Locate the cell with the specified text and output its (X, Y) center coordinate. 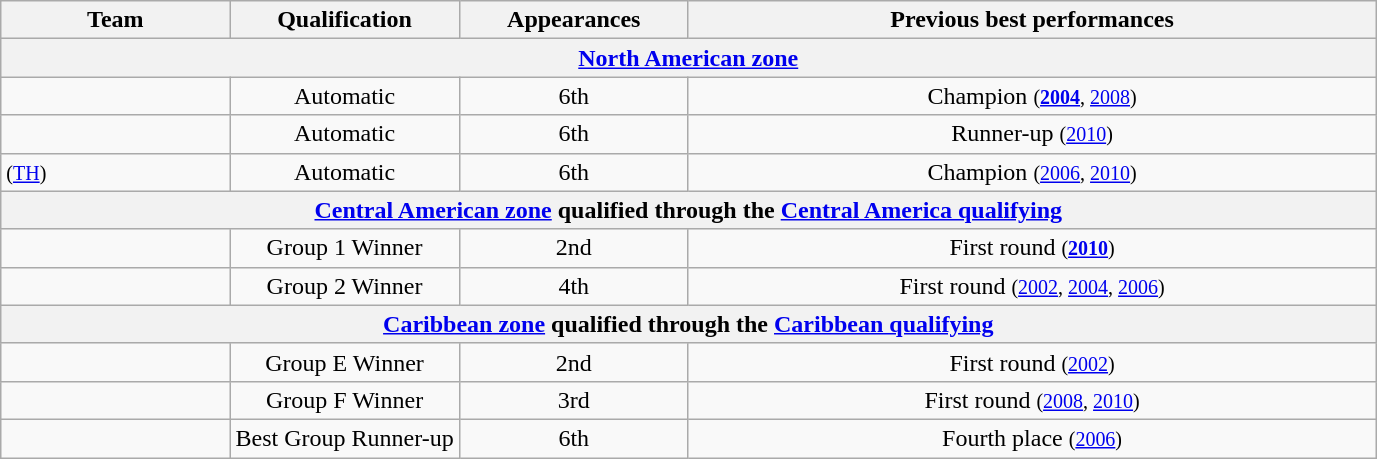
First round (2002, 2004, 2006) (1032, 286)
Qualification (344, 20)
First round (2008, 2010) (1032, 400)
3rd (574, 400)
Runner-up (2010) (1032, 134)
Previous best performances (1032, 20)
(TH) (116, 172)
Caribbean zone qualified through the Caribbean qualifying (688, 324)
Appearances (574, 20)
Fourth place (2006) (1032, 438)
Group 1 Winner (344, 248)
Central American zone qualified through the Central America qualifying (688, 210)
Group E Winner (344, 362)
Champion (2006, 2010) (1032, 172)
Group F Winner (344, 400)
North American zone (688, 58)
Team (116, 20)
Best Group Runner-up (344, 438)
Group 2 Winner (344, 286)
Champion (2004, 2008) (1032, 96)
First round (2010) (1032, 248)
First round (2002) (1032, 362)
4th (574, 286)
